Locate the cell with the specified text and output its [x, y] center coordinate. 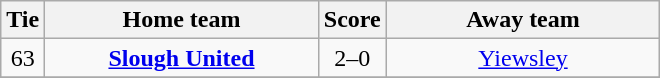
Score [352, 20]
63 [23, 58]
Away team [523, 20]
Slough United [182, 58]
2–0 [352, 58]
Tie [23, 20]
Yiewsley [523, 58]
Home team [182, 20]
